For the text-containing cell, return its midpoint in (x, y) coordinate format. 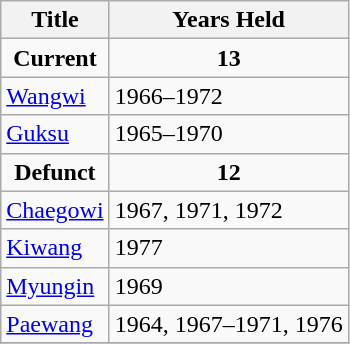
Title (55, 20)
13 (228, 58)
Kiwang (55, 248)
Chaegowi (55, 210)
12 (228, 172)
1966–1972 (228, 96)
Myungin (55, 286)
1965–1970 (228, 134)
1967, 1971, 1972 (228, 210)
1964, 1967–1971, 1976 (228, 324)
Wangwi (55, 96)
Defunct (55, 172)
Years Held (228, 20)
Current (55, 58)
Guksu (55, 134)
Paewang (55, 324)
1969 (228, 286)
1977 (228, 248)
